Search for the cell housing the specified text and yield its (x, y) center coordinate. 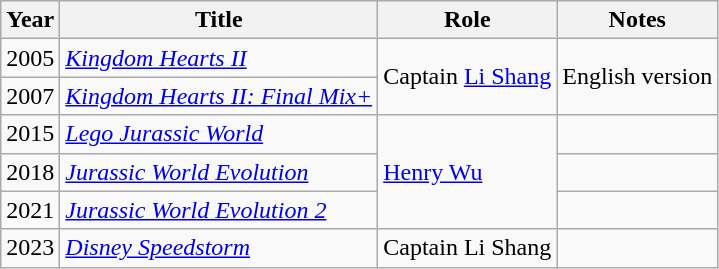
Jurassic World Evolution 2 (219, 210)
Lego Jurassic World (219, 134)
Kingdom Hearts II (219, 58)
2021 (30, 210)
Jurassic World Evolution (219, 172)
2023 (30, 248)
Title (219, 20)
2007 (30, 96)
Year (30, 20)
Henry Wu (468, 172)
English version (638, 77)
Kingdom Hearts II: Final Mix+ (219, 96)
Disney Speedstorm (219, 248)
Role (468, 20)
Notes (638, 20)
2015 (30, 134)
2005 (30, 58)
2018 (30, 172)
